Scan for the cell matching the given text and deliver its (x, y) coordinate at center. 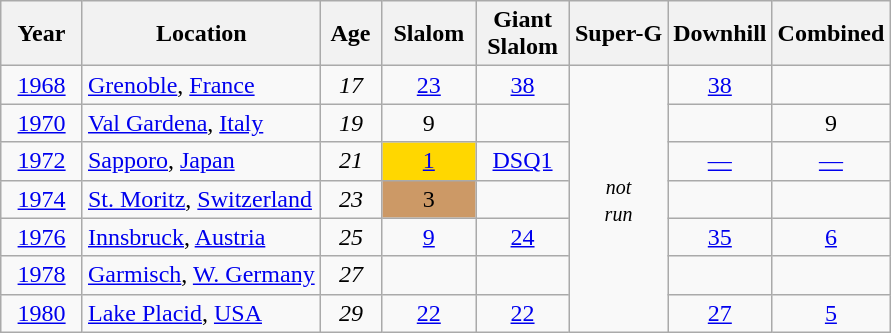
St. Moritz, Switzerland (201, 199)
Val Gardena, Italy (201, 123)
Sapporo, Japan (201, 161)
29 (351, 313)
1970 (42, 123)
Giant Slalom (523, 34)
Innsbruck, Austria (201, 237)
Location (201, 34)
DSQ1 (523, 161)
notrun (618, 199)
19 (351, 123)
1 (429, 161)
35 (720, 237)
1976 (42, 237)
1968 (42, 85)
Year (42, 34)
17 (351, 85)
1980 (42, 313)
21 (351, 161)
Age (351, 34)
1974 (42, 199)
1972 (42, 161)
Downhill (720, 34)
Super-G (618, 34)
Grenoble, France (201, 85)
5 (831, 313)
3 (429, 199)
Lake Placid, USA (201, 313)
24 (523, 237)
Slalom (429, 34)
Garmisch, W. Germany (201, 275)
Combined (831, 34)
1978 (42, 275)
25 (351, 237)
6 (831, 237)
